Capture the cell that displays the provided text and extract its [x, y] central coordinate. 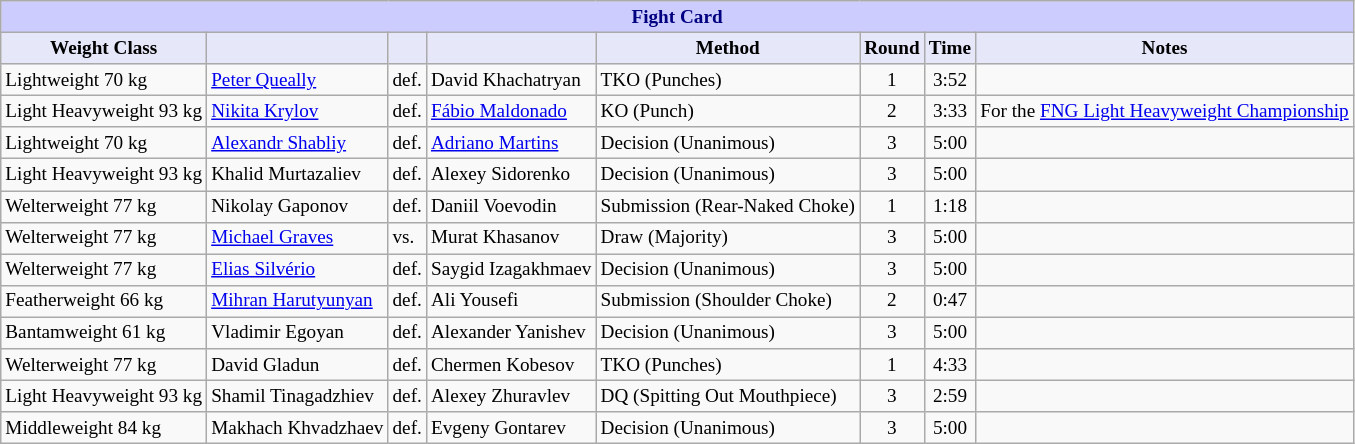
Draw (Majority) [728, 238]
Nikolay Gaponov [298, 206]
Vladimir Egoyan [298, 333]
Fábio Maldonado [511, 111]
Peter Queally [298, 80]
For the FNG Light Heavyweight Championship [1165, 111]
Nikita Krylov [298, 111]
Submission (Shoulder Choke) [728, 301]
Ali Yousefi [511, 301]
Bantamweight 61 kg [104, 333]
3:52 [950, 80]
Adriano Martins [511, 143]
4:33 [950, 365]
Alexey Sidorenko [511, 175]
vs. [407, 238]
Alexander Yanishev [511, 333]
David Gladun [298, 365]
Alexandr Shabliy [298, 143]
2:59 [950, 396]
Chermen Kobesov [511, 365]
David Khachatryan [511, 80]
Weight Class [104, 48]
Saygid Izagakhmaev [511, 270]
DQ (Spitting Out Mouthpiece) [728, 396]
Evgeny Gontarev [511, 428]
Mihran Harutyunyan [298, 301]
Alexey Zhuravlev [511, 396]
3:33 [950, 111]
Shamil Tinagadzhiev [298, 396]
Middleweight 84 kg [104, 428]
Method [728, 48]
Murat Khasanov [511, 238]
Daniil Voevodin [511, 206]
Round [892, 48]
Notes [1165, 48]
KO (Punch) [728, 111]
Fight Card [678, 17]
0:47 [950, 301]
Time [950, 48]
Featherweight 66 kg [104, 301]
Khalid Murtazaliev [298, 175]
Submission (Rear-Naked Choke) [728, 206]
Michael Graves [298, 238]
1:18 [950, 206]
Makhach Khvadzhaev [298, 428]
Elias Silvério [298, 270]
